Find where the given text appears and provide that cell's center as (x, y) coordinate. 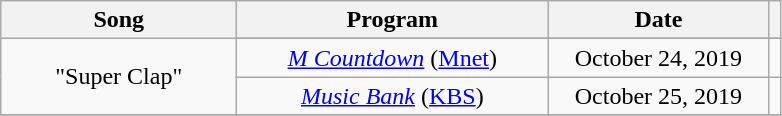
"Super Clap" (119, 77)
October 25, 2019 (658, 96)
M Countdown (Mnet) (392, 58)
Date (658, 20)
Song (119, 20)
Program (392, 20)
Music Bank (KBS) (392, 96)
October 24, 2019 (658, 58)
